Capture the cell that displays the provided text and extract its [X, Y] central coordinate. 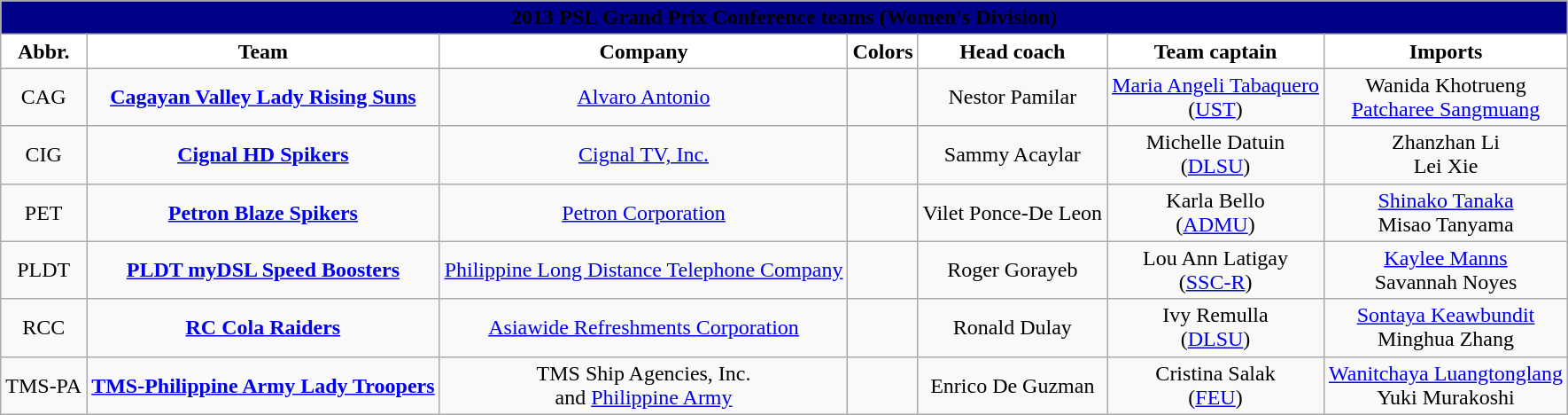
Michelle Datuin(DLSU) [1215, 154]
PLDT [44, 270]
Ronald Dulay [1013, 328]
Wanida Khotrueng Patcharee Sangmuang [1446, 98]
Nestor Pamilar [1013, 98]
CAG [44, 98]
Sammy Acaylar [1013, 154]
Wanitchaya Luangtonglang Yuki Murakoshi [1446, 385]
Colors [882, 51]
Alvaro Antonio [643, 98]
Head coach [1013, 51]
Cignal TV, Inc. [643, 154]
Vilet Ponce-De Leon [1013, 213]
Cignal HD Spikers [263, 154]
Zhanzhan Li Lei Xie [1446, 154]
Shinako Tanaka Misao Tanyama [1446, 213]
TMS-PA [44, 385]
Abbr. [44, 51]
Maria Angeli Tabaquero(UST) [1215, 98]
Petron Corporation [643, 213]
Lou Ann Latigay(SSC-R) [1215, 270]
PET [44, 213]
TMS-Philippine Army Lady Troopers [263, 385]
Karla Bello(ADMU) [1215, 213]
PLDT myDSL Speed Boosters [263, 270]
Kaylee Manns Savannah Noyes [1446, 270]
RCC [44, 328]
Cagayan Valley Lady Rising Suns [263, 98]
Team [263, 51]
Imports [1446, 51]
Petron Blaze Spikers [263, 213]
2013 PSL Grand Prix Conference teams (Women's Division) [785, 18]
Asiawide Refreshments Corporation [643, 328]
Enrico De Guzman [1013, 385]
CIG [44, 154]
Company [643, 51]
Ivy Remulla(DLSU) [1215, 328]
Roger Gorayeb [1013, 270]
TMS Ship Agencies, Inc.and Philippine Army [643, 385]
RC Cola Raiders [263, 328]
Cristina Salak(FEU) [1215, 385]
Team captain [1215, 51]
Philippine Long Distance Telephone Company [643, 270]
Sontaya Keawbundit Minghua Zhang [1446, 328]
